Provide the [X, Y] coordinate of the cell's center where the given text is located.  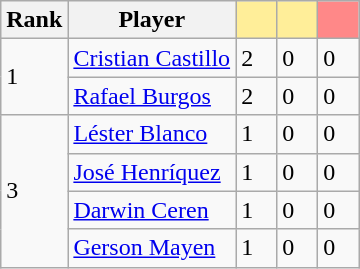
Player [152, 20]
Darwin Ceren [152, 210]
José Henríquez [152, 172]
Rank [34, 20]
Cristian Castillo [152, 58]
3 [34, 191]
Gerson Mayen [152, 248]
Léster Blanco [152, 134]
Rafael Burgos [152, 96]
